Detect which cell encompasses the target text, then output its (x, y) center coordinate. 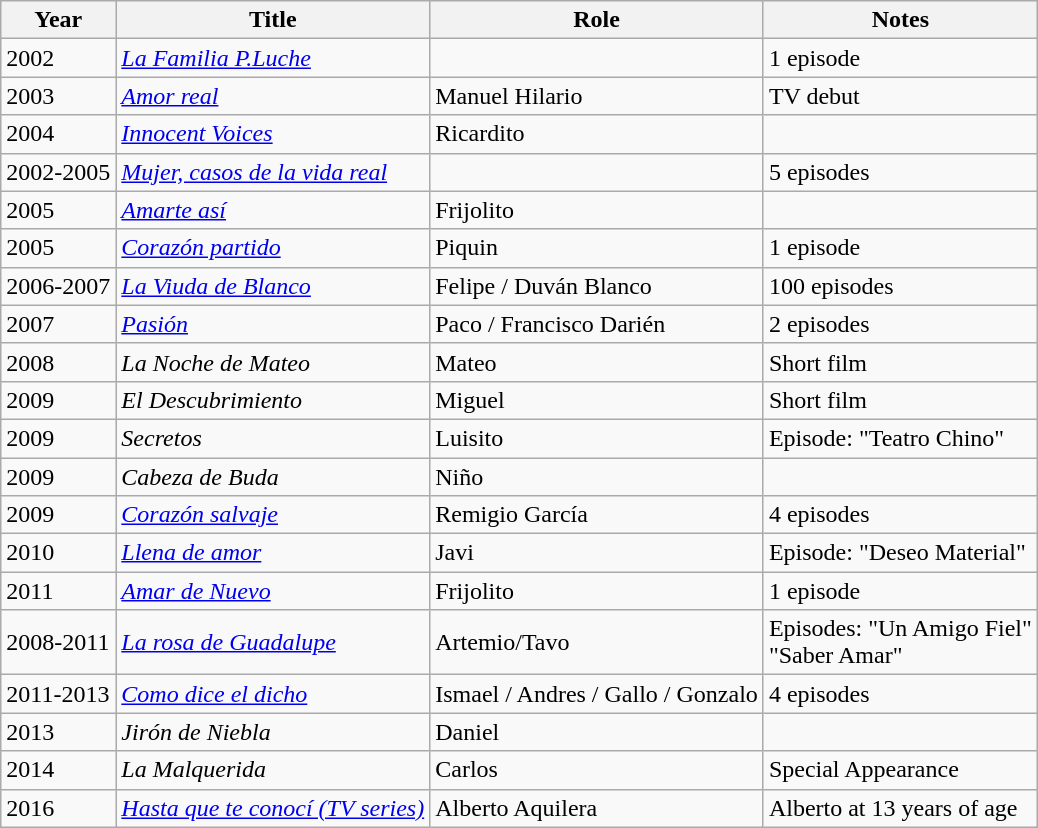
Felipe / Duván Blanco (597, 286)
Role (597, 20)
2008-2011 (58, 642)
Cabeza de Buda (273, 477)
Hasta que te conocí (TV series) (273, 808)
El Descubrimiento (273, 400)
Javi (597, 553)
2002 (58, 58)
2013 (58, 732)
Piquin (597, 248)
Luisito (597, 438)
2014 (58, 770)
2010 (58, 553)
Daniel (597, 732)
Alberto at 13 years of age (900, 808)
Manuel Hilario (597, 96)
Artemio/Tavo (597, 642)
TV debut (900, 96)
Corazón salvaje (273, 515)
2002-2005 (58, 172)
Secretos (273, 438)
Ricardito (597, 134)
5 episodes (900, 172)
Innocent Voices (273, 134)
Mujer, casos de la vida real (273, 172)
2011-2013 (58, 694)
Episodes: "Un Amigo Fiel" "Saber Amar" (900, 642)
Amar de Nuevo (273, 591)
2 episodes (900, 324)
Miguel (597, 400)
Episode: "Teatro Chino" (900, 438)
2008 (58, 362)
Pasión (273, 324)
Como dice el dicho (273, 694)
2016 (58, 808)
Corazón partido (273, 248)
Notes (900, 20)
Title (273, 20)
Carlos (597, 770)
Ismael / Andres / Gallo / Gonzalo (597, 694)
2007 (58, 324)
Episode: "Deseo Material" (900, 553)
La Malquerida (273, 770)
Niño (597, 477)
2011 (58, 591)
Alberto Aquilera (597, 808)
Llena de amor (273, 553)
La Noche de Mateo (273, 362)
Mateo (597, 362)
Remigio García (597, 515)
100 episodes (900, 286)
2003 (58, 96)
Year (58, 20)
2006-2007 (58, 286)
2004 (58, 134)
Paco / Francisco Darién (597, 324)
Amarte así (273, 210)
Amor real (273, 96)
Jirón de Niebla (273, 732)
La rosa de Guadalupe (273, 642)
Special Appearance (900, 770)
La Viuda de Blanco (273, 286)
La Familia P.Luche (273, 58)
